Provide the (X, Y) coordinate of the cell's center where the given text is located.  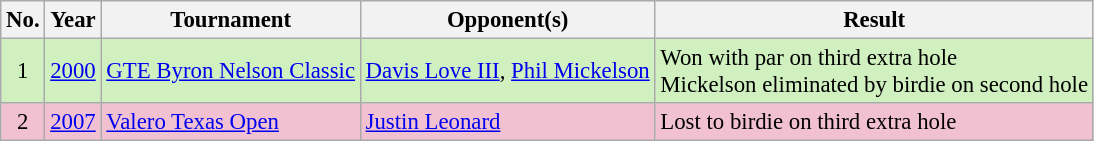
Won with par on third extra holeMickelson eliminated by birdie on second hole (874, 72)
2 (23, 122)
GTE Byron Nelson Classic (230, 72)
2000 (73, 72)
2007 (73, 122)
Opponent(s) (508, 20)
1 (23, 72)
Tournament (230, 20)
Davis Love III, Phil Mickelson (508, 72)
Lost to birdie on third extra hole (874, 122)
Valero Texas Open (230, 122)
Result (874, 20)
No. (23, 20)
Year (73, 20)
Justin Leonard (508, 122)
